Return the [X, Y] coordinate for the center point of the cell that contains the specified text.  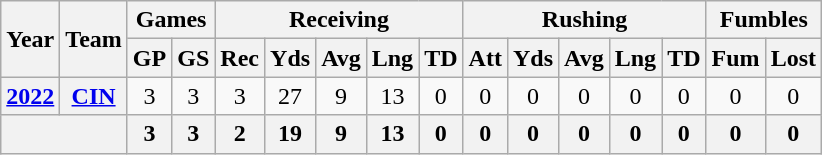
Fumbles [764, 20]
Games [170, 20]
2022 [30, 96]
19 [290, 134]
2 [240, 134]
Fum [736, 58]
Year [30, 39]
GP [149, 58]
Rushing [584, 20]
CIN [94, 96]
Rec [240, 58]
GS [194, 58]
Lost [793, 58]
Team [94, 39]
Receiving [339, 20]
Att [485, 58]
27 [290, 96]
